Search for the cell housing the specified text and yield its [x, y] center coordinate. 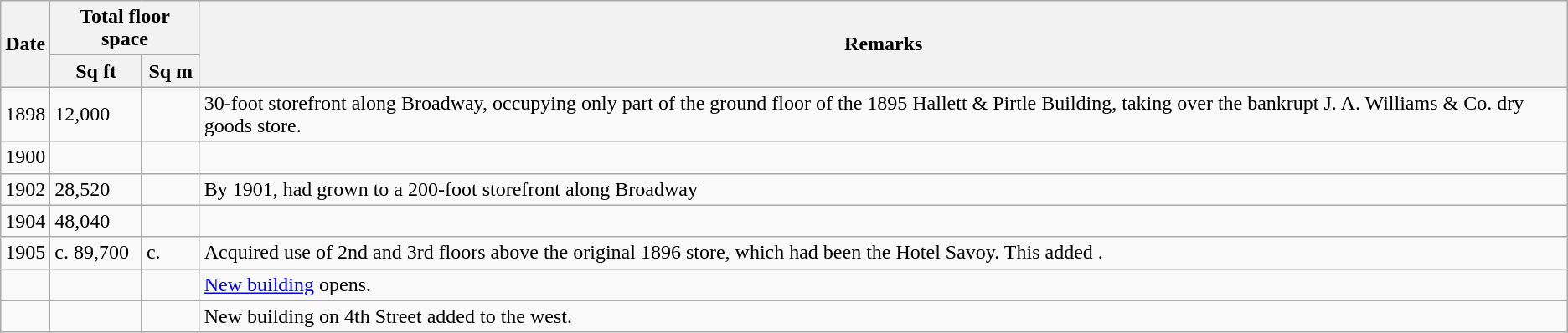
48,040 [96, 221]
Sq ft [96, 71]
Date [25, 44]
New building opens. [883, 284]
1905 [25, 253]
c. 89,700 [96, 253]
Sq m [171, 71]
28,520 [96, 189]
Remarks [883, 44]
1902 [25, 189]
New building on 4th Street added to the west. [883, 316]
Acquired use of 2nd and 3rd floors above the original 1896 store, which had been the Hotel Savoy. This added . [883, 253]
c. [171, 253]
Total floor space [125, 28]
12,000 [96, 114]
1898 [25, 114]
1900 [25, 157]
1904 [25, 221]
By 1901, had grown to a 200-foot storefront along Broadway [883, 189]
